Scan for the cell matching the given text and deliver its [X, Y] coordinate at center. 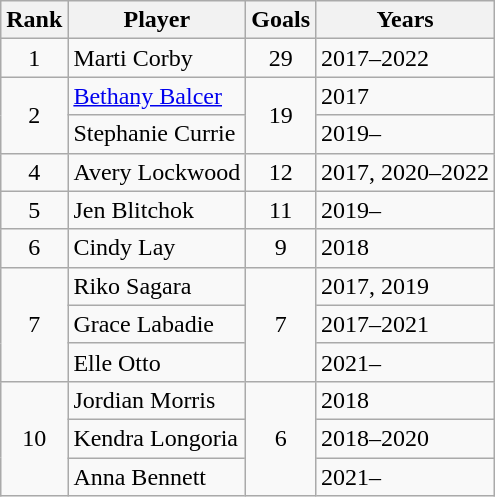
Cindy Lay [157, 248]
Jordian Morris [157, 400]
5 [34, 210]
2017, 2020–2022 [406, 172]
4 [34, 172]
19 [281, 115]
Rank [34, 20]
Riko Sagara [157, 286]
Marti Corby [157, 58]
1 [34, 58]
Years [406, 20]
Elle Otto [157, 362]
2018–2020 [406, 438]
Anna Bennett [157, 477]
Stephanie Currie [157, 134]
2017–2022 [406, 58]
10 [34, 438]
Kendra Longoria [157, 438]
Goals [281, 20]
Bethany Balcer [157, 96]
Player [157, 20]
Grace Labadie [157, 324]
Jen Blitchok [157, 210]
2017 [406, 96]
29 [281, 58]
2017–2021 [406, 324]
Avery Lockwood [157, 172]
2017, 2019 [406, 286]
2 [34, 115]
12 [281, 172]
11 [281, 210]
9 [281, 248]
